Return the (x, y) coordinate for the center point of the cell that contains the specified text.  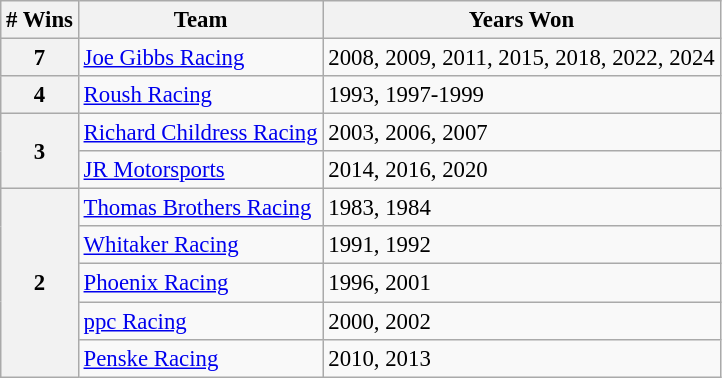
7 (40, 58)
Joe Gibbs Racing (200, 58)
Penske Racing (200, 358)
2 (40, 283)
Phoenix Racing (200, 283)
ppc Racing (200, 321)
1996, 2001 (522, 283)
Team (200, 20)
4 (40, 95)
Years Won (522, 20)
2003, 2006, 2007 (522, 133)
JR Motorsports (200, 170)
Whitaker Racing (200, 245)
Roush Racing (200, 95)
Thomas Brothers Racing (200, 208)
2008, 2009, 2011, 2015, 2018, 2022, 2024 (522, 58)
2000, 2002 (522, 321)
1983, 1984 (522, 208)
# Wins (40, 20)
1993, 1997-1999 (522, 95)
3 (40, 152)
2010, 2013 (522, 358)
1991, 1992 (522, 245)
2014, 2016, 2020 (522, 170)
Richard Childress Racing (200, 133)
